Locate the cell with the specified text and output its (X, Y) center coordinate. 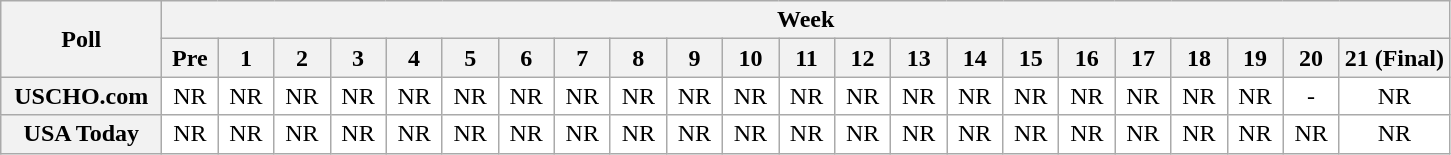
Pre (190, 58)
10 (750, 58)
16 (1087, 58)
4 (414, 58)
5 (470, 58)
8 (638, 58)
USA Today (82, 134)
9 (694, 58)
Poll (82, 39)
3 (358, 58)
- (1311, 96)
17 (1143, 58)
18 (1199, 58)
20 (1311, 58)
14 (975, 58)
6 (526, 58)
Week (806, 20)
12 (863, 58)
21 (Final) (1394, 58)
15 (1031, 58)
11 (806, 58)
19 (1255, 58)
13 (919, 58)
1 (246, 58)
USCHO.com (82, 96)
7 (582, 58)
2 (302, 58)
